Search for the cell housing the specified text and yield its (X, Y) center coordinate. 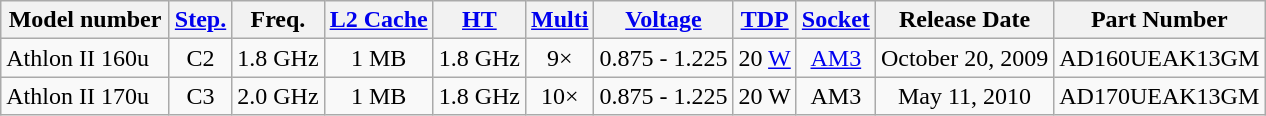
May 11, 2010 (964, 96)
Athlon II 160u (86, 58)
Model number (86, 20)
Part Number (1160, 20)
2.0 GHz (278, 96)
L2 Cache (378, 20)
October 20, 2009 (964, 58)
Multi (560, 20)
TDP (764, 20)
9× (560, 58)
Voltage (664, 20)
AD160UEAK13GM (1160, 58)
Socket (836, 20)
HT (479, 20)
Release Date (964, 20)
10× (560, 96)
C3 (200, 96)
C2 (200, 58)
Step. (200, 20)
AD170UEAK13GM (1160, 96)
Freq. (278, 20)
Athlon II 170u (86, 96)
